Return the (x, y) coordinate for the center point of the cell that contains the specified text.  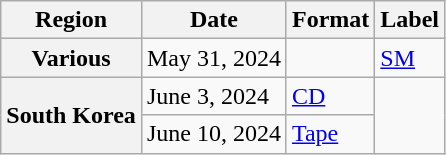
June 3, 2024 (214, 96)
SM (410, 58)
CD (330, 96)
Tape (330, 134)
June 10, 2024 (214, 134)
May 31, 2024 (214, 58)
Various (72, 58)
South Korea (72, 115)
Region (72, 20)
Label (410, 20)
Date (214, 20)
Format (330, 20)
